Search for the cell housing the specified text and yield its [x, y] center coordinate. 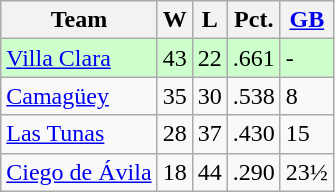
23½ [306, 172]
30 [210, 96]
- [306, 58]
18 [174, 172]
GB [306, 20]
Villa Clara [79, 58]
.290 [254, 172]
Team [79, 20]
15 [306, 134]
W [174, 20]
43 [174, 58]
.661 [254, 58]
35 [174, 96]
44 [210, 172]
L [210, 20]
Las Tunas [79, 134]
37 [210, 134]
28 [174, 134]
Camagüey [79, 96]
Pct. [254, 20]
Ciego de Ávila [79, 172]
.430 [254, 134]
22 [210, 58]
8 [306, 96]
.538 [254, 96]
